Return the (X, Y) coordinate for the center point of the cell that contains the specified text.  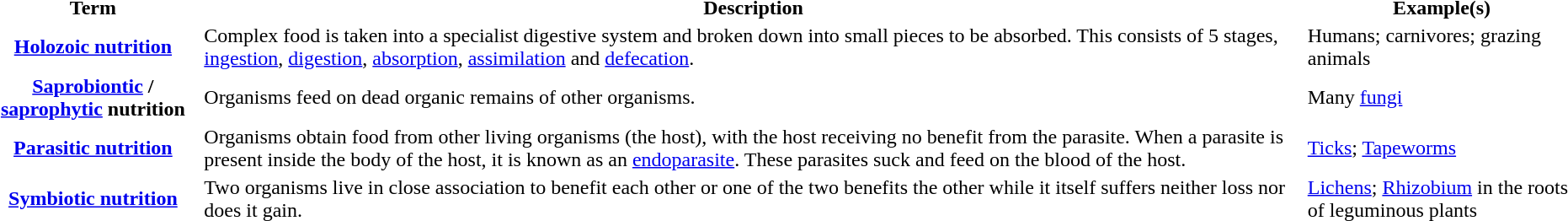
Organisms feed on dead organic remains of other organisms. (753, 98)
